Extract the (x, y) coordinate from the center of the cell holding the provided text.  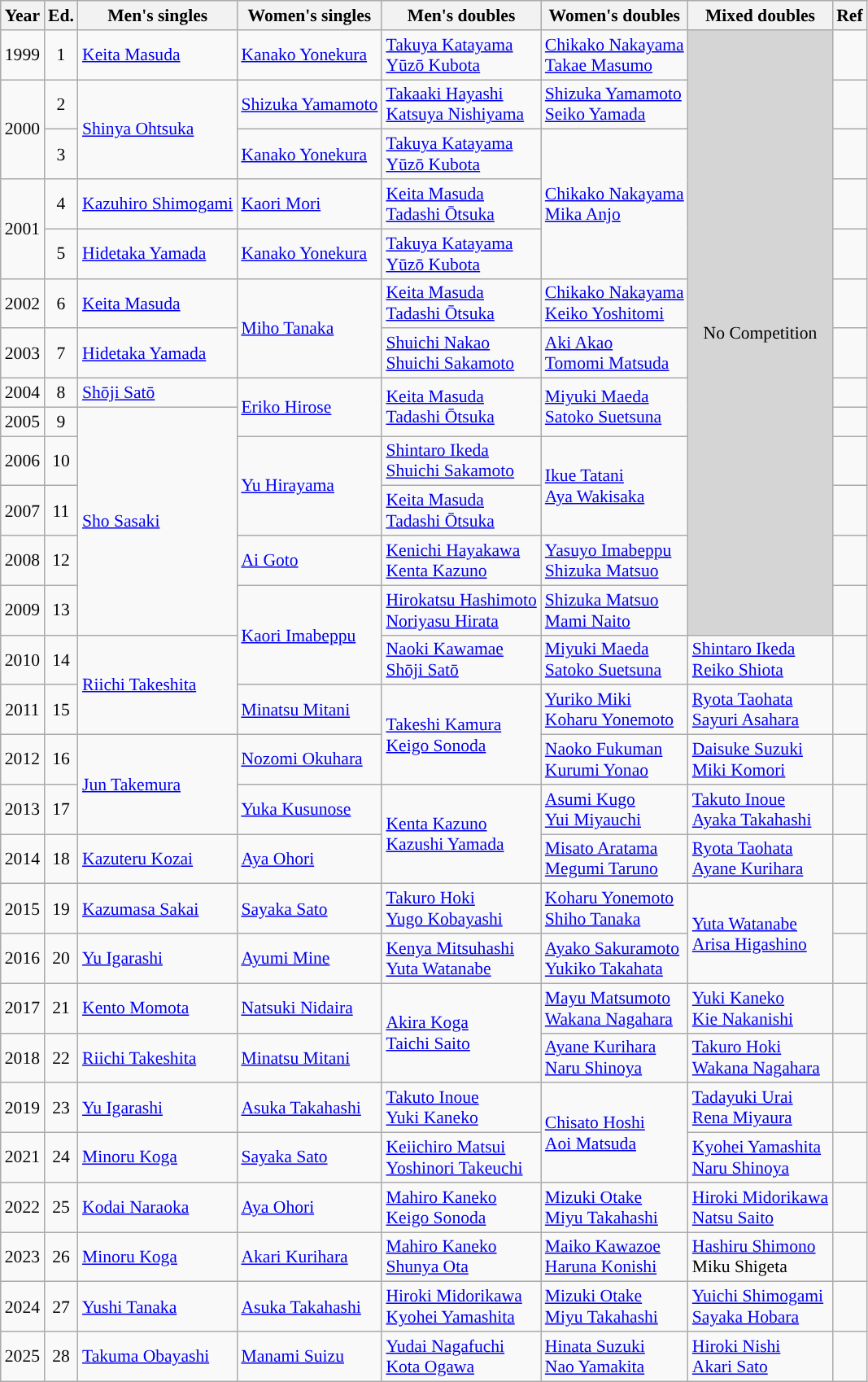
2016 (23, 959)
Mahiro KanekoShunya Ota (460, 1257)
Ayane KuriharaNaru Shinoya (615, 1058)
18 (61, 859)
Takuro HokiYugo Kobayashi (460, 908)
Naoko FukumanKurumi Yonao (615, 760)
Ayako SakuramotoYukiko Takahata (615, 959)
11 (61, 511)
Asumi KugoYui Miyauchi (615, 809)
23 (61, 1109)
Chisato HoshiAoi Matsuda (615, 1133)
Misato AratamaMegumi Taruno (615, 859)
17 (61, 809)
24 (61, 1157)
Hiroki MidorikawaNatsu Saito (760, 1208)
3 (61, 155)
Hashiru ShimonoMiku Shigeta (760, 1257)
Daisuke SuzukiMiki Komori (760, 760)
Aki AkaoTomomi Matsuda (615, 353)
Kenta KazunoKazushi Yamada (460, 834)
Takuma Obayashi (158, 1356)
2024 (23, 1307)
Jun Takemura (158, 785)
5 (61, 254)
Koharu YonemotoShiho Tanaka (615, 908)
Shizuka MatsuoMami Naito (615, 610)
2017 (23, 1008)
Kazumasa Sakai (158, 908)
22 (61, 1058)
Yuichi ShimogamiSayaka Hobara (760, 1307)
Hinata SuzukiNao Yamakita (615, 1356)
Ayumi Mine (309, 959)
2023 (23, 1257)
Mahiro KanekoKeigo Sonoda (460, 1208)
8 (61, 393)
Manami Suizu (309, 1356)
Mixed doubles (760, 15)
13 (61, 610)
2019 (23, 1109)
26 (61, 1257)
10 (61, 461)
Kazuhiro Shimogami (158, 203)
Keiichiro MatsuiYoshinori Takeuchi (460, 1157)
Ref (849, 15)
Kazuteru Kozai (158, 859)
2011 (23, 710)
9 (61, 422)
Takuro HokiWakana Nagahara (760, 1058)
Men's singles (158, 15)
6 (61, 303)
Tadayuki UraiRena Miyaura (760, 1109)
2012 (23, 760)
2007 (23, 511)
Sho Sasaki (158, 521)
Shizuka Yamamoto (309, 104)
Kaori Imabeppu (309, 635)
2000 (23, 129)
2021 (23, 1157)
2004 (23, 393)
No Competition (760, 333)
Hiroki NishiAkari Sato (760, 1356)
1999 (23, 55)
16 (61, 760)
Shintaro IkedaReiko Shiota (760, 659)
15 (61, 710)
Akira KogaTaichi Saito (460, 1033)
21 (61, 1008)
27 (61, 1307)
Shinya Ohtsuka (158, 129)
Yuka Kusunose (309, 809)
Nozomi Okuhara (309, 760)
2013 (23, 809)
Kodai Naraoka (158, 1208)
1 (61, 55)
Chikako NakayamaKeiko Yoshitomi (615, 303)
Kyohei YamashitaNaru Shinoya (760, 1157)
Chikako NakayamaMika Anjo (615, 203)
2009 (23, 610)
2015 (23, 908)
2005 (23, 422)
28 (61, 1356)
20 (61, 959)
Yuta WatanabeArisa Higashino (760, 934)
Hirokatsu HashimotoNoriyasu Hirata (460, 610)
Yudai NagafuchiKota Ogawa (460, 1356)
Shizuka YamamotoSeiko Yamada (615, 104)
Yuki KanekoKie Nakanishi (760, 1008)
12 (61, 560)
Takeshi KamuraKeigo Sonoda (460, 735)
Men's doubles (460, 15)
2008 (23, 560)
Takuto InoueYuki Kaneko (460, 1109)
Ikue TataniAya Wakisaka (615, 486)
Kaori Mori (309, 203)
2022 (23, 1208)
2018 (23, 1058)
2003 (23, 353)
2025 (23, 1356)
Ed. (61, 15)
Kenichi HayakawaKenta Kazuno (460, 560)
14 (61, 659)
Eriko Hirose (309, 407)
2 (61, 104)
Naoki KawamaeShōji Satō (460, 659)
2006 (23, 461)
Miho Tanaka (309, 328)
7 (61, 353)
Yasuyo ImabeppuShizuka Matsuo (615, 560)
25 (61, 1208)
Year (23, 15)
Yu Hirayama (309, 486)
Shintaro IkedaShuichi Sakamoto (460, 461)
Maiko KawazoeHaruna Konishi (615, 1257)
Yushi Tanaka (158, 1307)
Takaaki HayashiKatsuya Nishiyama (460, 104)
Chikako NakayamaTakae Masumo (615, 55)
19 (61, 908)
Kenya MitsuhashiYuta Watanabe (460, 959)
Ryota TaohataSayuri Asahara (760, 710)
Kento Momota (158, 1008)
2010 (23, 659)
Women's doubles (615, 15)
Mayu MatsumotoWakana Nagahara (615, 1008)
Ai Goto (309, 560)
Akari Kurihara (309, 1257)
Yuriko MikiKoharu Yonemoto (615, 710)
Natsuki Nidaira (309, 1008)
Shōji Satō (158, 393)
Ryota TaohataAyane Kurihara (760, 859)
Takuto InoueAyaka Takahashi (760, 809)
2014 (23, 859)
Shuichi NakaoShuichi Sakamoto (460, 353)
2001 (23, 229)
4 (61, 203)
2002 (23, 303)
Hiroki MidorikawaKyohei Yamashita (460, 1307)
Women's singles (309, 15)
